Determine the (X, Y) coordinate at the center of the cell enclosing the given text.  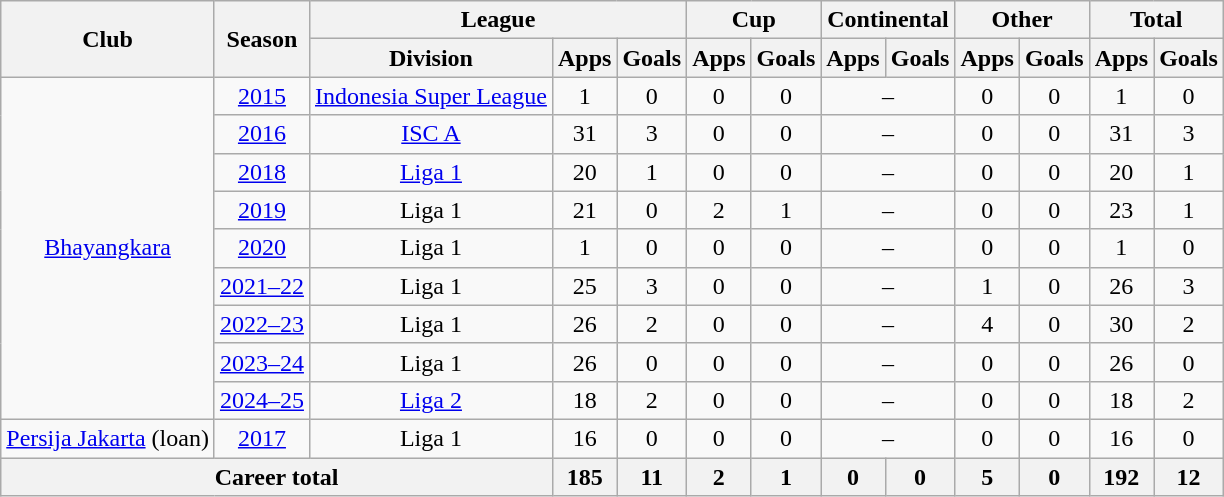
Bhayangkara (108, 248)
Other (1022, 20)
Continental (888, 20)
Cup (754, 20)
2018 (262, 172)
Persija Jakarta (loan) (108, 438)
2020 (262, 248)
21 (584, 210)
Season (262, 39)
League (498, 20)
Indonesia Super League (430, 96)
30 (1121, 324)
Liga 2 (430, 400)
2022–23 (262, 324)
4 (987, 324)
2021–22 (262, 286)
192 (1121, 477)
Division (430, 58)
2017 (262, 438)
Career total (277, 477)
23 (1121, 210)
2019 (262, 210)
2015 (262, 96)
ISC A (430, 134)
Club (108, 39)
25 (584, 286)
2016 (262, 134)
2023–24 (262, 362)
2024–25 (262, 400)
5 (987, 477)
11 (652, 477)
12 (1189, 477)
185 (584, 477)
Total (1156, 20)
